Scan for the cell matching the given text and deliver its [x, y] coordinate at center. 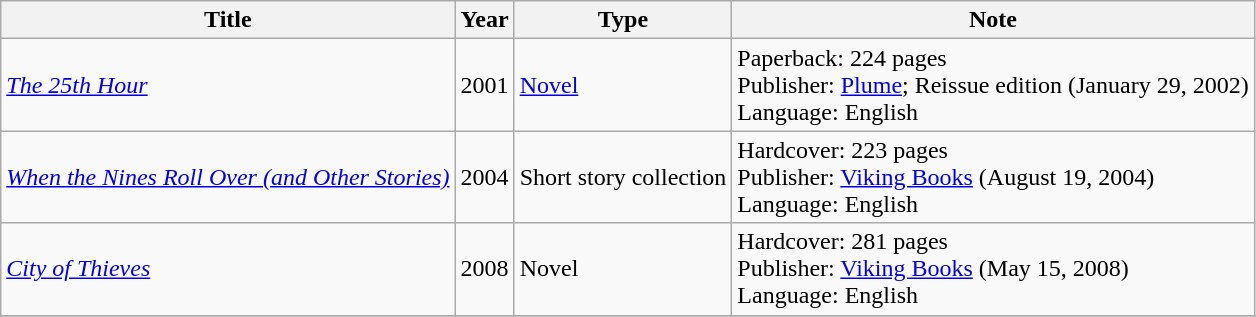
City of Thieves [228, 269]
Year [484, 20]
Hardcover: 223 pagesPublisher: Viking Books (August 19, 2004)Language: English [993, 177]
2004 [484, 177]
The 25th Hour [228, 85]
Note [993, 20]
Short story collection [623, 177]
Title [228, 20]
Hardcover: 281 pagesPublisher: Viking Books (May 15, 2008)Language: English [993, 269]
When the Nines Roll Over (and Other Stories) [228, 177]
2008 [484, 269]
2001 [484, 85]
Type [623, 20]
Paperback: 224 pagesPublisher: Plume; Reissue edition (January 29, 2002)Language: English [993, 85]
